For the text-containing cell, return its midpoint in [x, y] coordinate format. 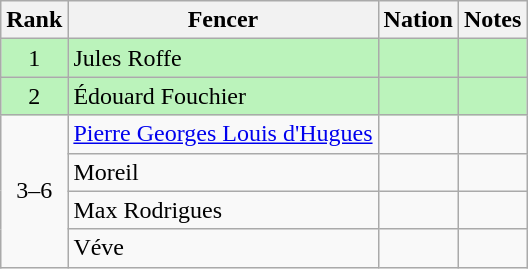
Notes [492, 20]
Fencer [223, 20]
Moreil [223, 172]
Édouard Fouchier [223, 96]
Max Rodrigues [223, 210]
3–6 [34, 191]
Nation [418, 20]
Véve [223, 248]
Jules Roffe [223, 58]
Pierre Georges Louis d'Hugues [223, 134]
Rank [34, 20]
1 [34, 58]
2 [34, 96]
